Scan for the cell matching the given text and deliver its (x, y) coordinate at center. 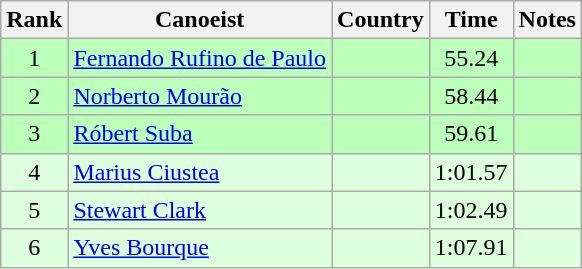
6 (34, 248)
Stewart Clark (200, 210)
58.44 (471, 96)
2 (34, 96)
Canoeist (200, 20)
Rank (34, 20)
Fernando Rufino de Paulo (200, 58)
1:07.91 (471, 248)
Yves Bourque (200, 248)
59.61 (471, 134)
1 (34, 58)
Marius Ciustea (200, 172)
4 (34, 172)
Norberto Mourão (200, 96)
55.24 (471, 58)
Notes (547, 20)
Time (471, 20)
Country (381, 20)
5 (34, 210)
1:02.49 (471, 210)
1:01.57 (471, 172)
Róbert Suba (200, 134)
3 (34, 134)
